Return (x, y) of the center of cell containing provided text 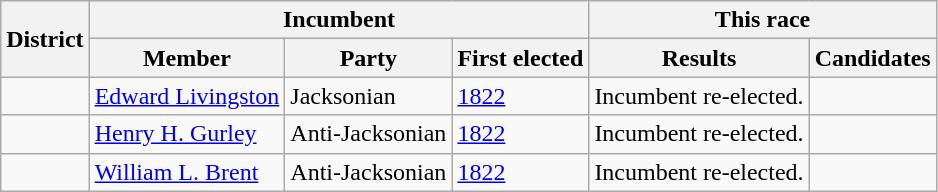
Member (187, 58)
Results (699, 58)
This race (762, 20)
Candidates (872, 58)
Henry H. Gurley (187, 134)
Jacksonian (368, 96)
Incumbent (339, 20)
Party (368, 58)
Edward Livingston (187, 96)
William L. Brent (187, 172)
District (45, 39)
First elected (520, 58)
